Provide the (X, Y) coordinate of the cell's center where the given text is located.  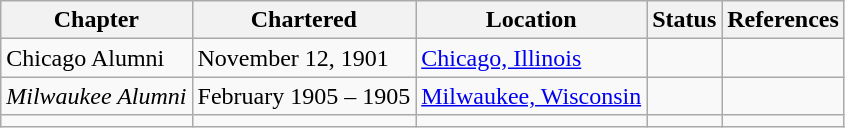
Status (684, 20)
November 12, 1901 (304, 58)
Milwaukee Alumni (96, 96)
Location (532, 20)
February 1905 – 1905 (304, 96)
References (784, 20)
Chicago Alumni (96, 58)
Chicago, Illinois (532, 58)
Chartered (304, 20)
Chapter (96, 20)
Milwaukee, Wisconsin (532, 96)
